Capture the cell that displays the provided text and extract its [x, y] central coordinate. 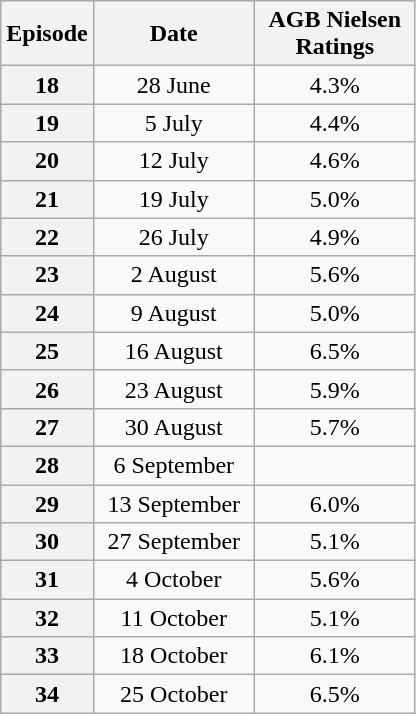
30 [47, 542]
33 [47, 656]
5 July [174, 123]
Episode [47, 34]
25 [47, 351]
6.0% [334, 503]
26 July [174, 237]
22 [47, 237]
19 July [174, 199]
34 [47, 694]
6 September [174, 465]
28 [47, 465]
13 September [174, 503]
5.9% [334, 389]
Date [174, 34]
23 August [174, 389]
4.4% [334, 123]
18 [47, 85]
4.3% [334, 85]
24 [47, 313]
4.9% [334, 237]
AGB NielsenRatings [334, 34]
19 [47, 123]
21 [47, 199]
26 [47, 389]
28 June [174, 85]
32 [47, 618]
11 October [174, 618]
2 August [174, 275]
9 August [174, 313]
20 [47, 161]
27 [47, 427]
31 [47, 580]
12 July [174, 161]
29 [47, 503]
18 October [174, 656]
5.7% [334, 427]
16 August [174, 351]
23 [47, 275]
30 August [174, 427]
4.6% [334, 161]
6.1% [334, 656]
25 October [174, 694]
27 September [174, 542]
4 October [174, 580]
